Search for the cell housing the specified text and yield its [X, Y] center coordinate. 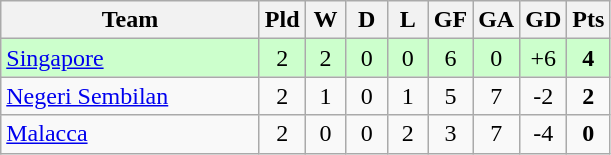
-2 [544, 96]
Singapore [130, 58]
D [366, 20]
4 [588, 58]
+6 [544, 58]
3 [450, 134]
5 [450, 96]
W [326, 20]
Negeri Sembilan [130, 96]
GA [496, 20]
-4 [544, 134]
Pts [588, 20]
6 [450, 58]
GF [450, 20]
Team [130, 20]
L [408, 20]
Malacca [130, 134]
Pld [282, 20]
GD [544, 20]
